Locate the cell with the specified text and output its [X, Y] center coordinate. 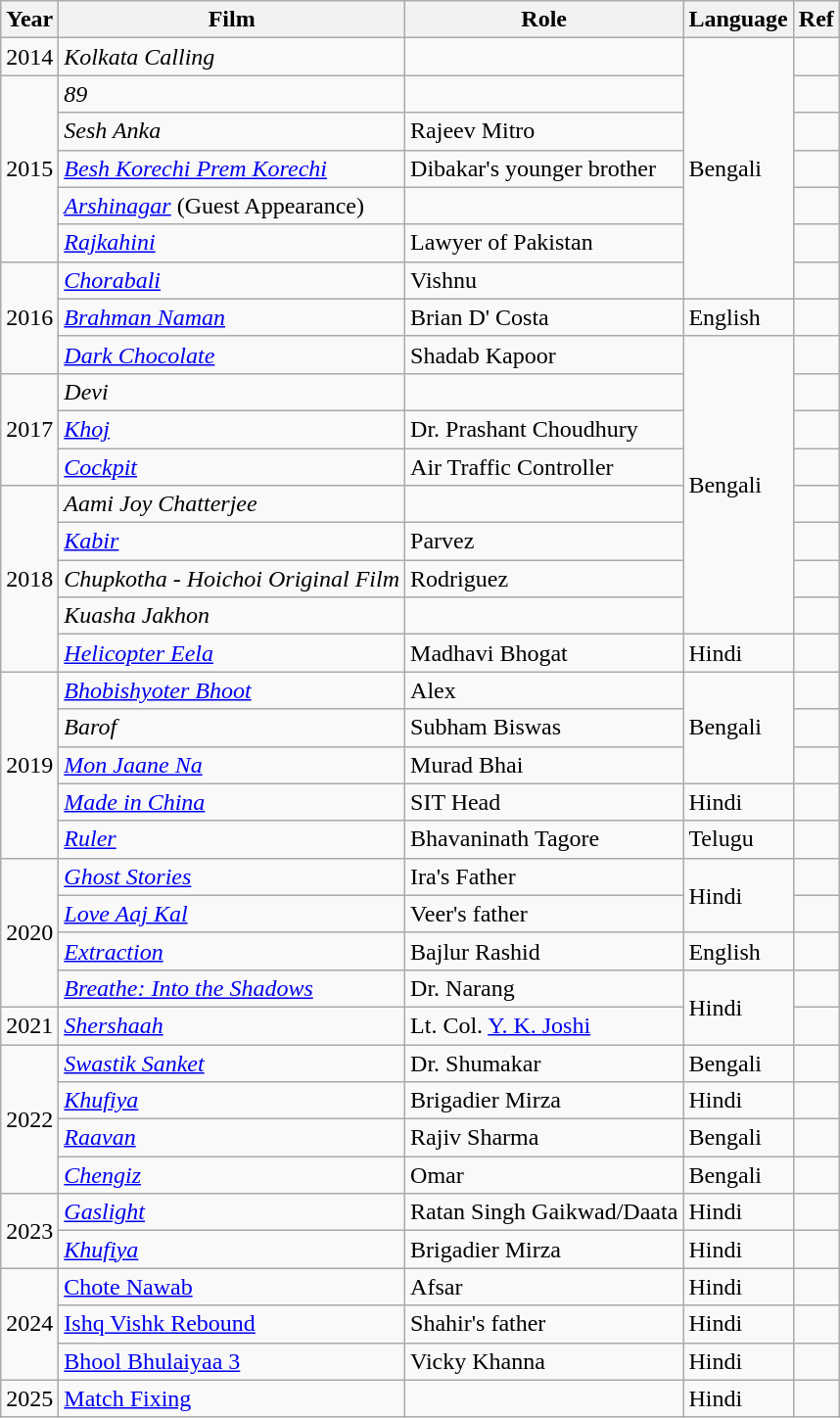
Shershaah [232, 1025]
Lawyer of Pakistan [544, 243]
2025 [29, 1398]
Omar [544, 1175]
Brahman Naman [232, 317]
Role [544, 20]
Chupkotha - Hoichoi Original Film [232, 579]
2023 [29, 1231]
2017 [29, 429]
89 [232, 94]
Ira's Father [544, 876]
Extraction [232, 951]
Helicopter Eela [232, 653]
Parvez [544, 542]
Sesh Anka [232, 131]
Year [29, 20]
Ratan Singh Gaikwad/Daata [544, 1212]
Murad Bhai [544, 765]
Dr. Shumakar [544, 1063]
Rajeev Mitro [544, 131]
Besh Korechi Prem Korechi [232, 168]
Subham Biswas [544, 728]
Alex [544, 690]
Madhavi Bhogat [544, 653]
2022 [29, 1118]
Rajiv Sharma [544, 1138]
2024 [29, 1324]
Kuasha Jakhon [232, 616]
Ref [817, 20]
Swastik Sanket [232, 1063]
Devi [232, 392]
SIT Head [544, 802]
Film [232, 20]
Air Traffic Controller [544, 467]
2014 [29, 57]
Chengiz [232, 1175]
Vicky Khanna [544, 1361]
Dr. Prashant Choudhury [544, 429]
Chorabali [232, 280]
Love Aaj Kal [232, 914]
Ishq Vishk Rebound [232, 1324]
Vishnu [544, 280]
Telugu [738, 839]
2021 [29, 1025]
Lt. Col. Y. K. Joshi [544, 1025]
Rodriguez [544, 579]
2020 [29, 932]
2015 [29, 168]
Dark Chocolate [232, 354]
Veer's father [544, 914]
Cockpit [232, 467]
Dr. Narang [544, 988]
Bhool Bhulaiyaa 3 [232, 1361]
Kolkata Calling [232, 57]
Bajlur Rashid [544, 951]
2018 [29, 579]
2016 [29, 317]
Ghost Stories [232, 876]
Shadab Kapoor [544, 354]
Aami Joy Chatterjee [232, 504]
Brian D' Costa [544, 317]
Bhavaninath Tagore [544, 839]
Breathe: Into the Shadows [232, 988]
2019 [29, 765]
Afsar [544, 1287]
Bhobishyoter Bhoot [232, 690]
Gaslight [232, 1212]
Language [738, 20]
Khoj [232, 429]
Mon Jaane Na [232, 765]
Ruler [232, 839]
Made in China [232, 802]
Arshinagar (Guest Appearance) [232, 206]
Shahir's father [544, 1324]
Dibakar's younger brother [544, 168]
Match Fixing [232, 1398]
Chote Nawab [232, 1287]
Raavan [232, 1138]
Rajkahini [232, 243]
Barof [232, 728]
Kabir [232, 542]
